Capture the cell that displays the provided text and extract its (x, y) central coordinate. 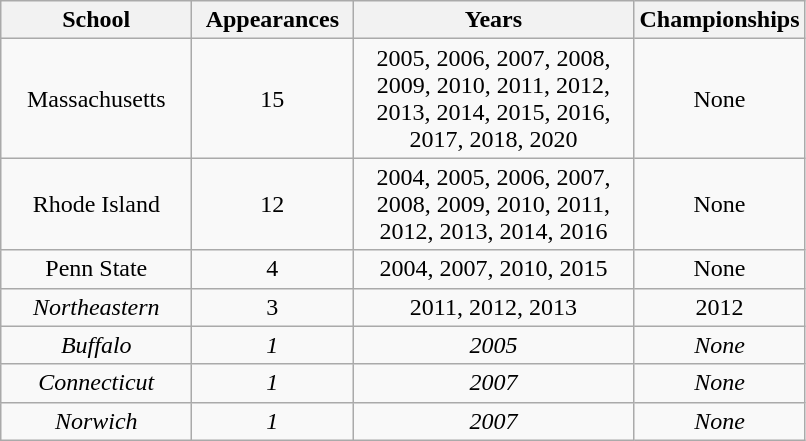
2012 (720, 307)
Rhode Island (96, 204)
Buffalo (96, 345)
3 (272, 307)
2011, 2012, 2013 (494, 307)
2005 (494, 345)
2005, 2006, 2007, 2008, 2009, 2010, 2011, 2012, 2013, 2014, 2015, 2016, 2017, 2018, 2020 (494, 98)
School (96, 20)
Years (494, 20)
Connecticut (96, 383)
2004, 2007, 2010, 2015 (494, 269)
15 (272, 98)
Massachusetts (96, 98)
Norwich (96, 421)
Northeastern (96, 307)
Appearances (272, 20)
Championships (720, 20)
2004, 2005, 2006, 2007, 2008, 2009, 2010, 2011, 2012, 2013, 2014, 2016 (494, 204)
12 (272, 204)
Penn State (96, 269)
4 (272, 269)
